Detect which cell encompasses the target text, then output its [X, Y] center coordinate. 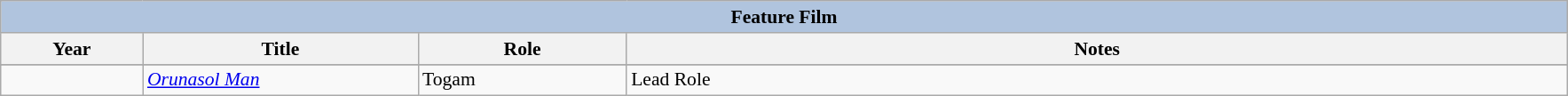
Lead Role [1097, 80]
Year [72, 49]
Orunasol Man [280, 80]
Title [280, 49]
Togam [522, 80]
Notes [1097, 49]
Feature Film [784, 17]
Role [522, 49]
